Search for the cell housing the specified text and yield its (x, y) center coordinate. 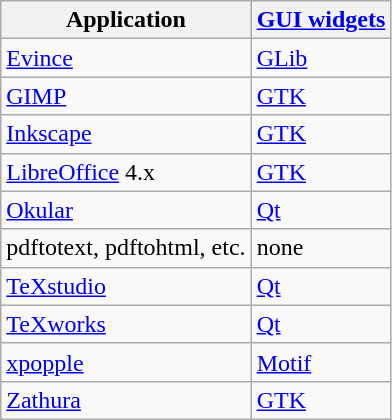
Application (126, 20)
GUI widgets (321, 20)
Okular (126, 210)
TeXworks (126, 324)
GIMP (126, 96)
TeXstudio (126, 286)
Zathura (126, 400)
GLib (321, 58)
Evince (126, 58)
Inkscape (126, 134)
Motif (321, 362)
xpopple (126, 362)
pdftotext, pdftohtml, etc. (126, 248)
none (321, 248)
LibreOffice 4.x (126, 172)
